Pinpoint the cell where the given text exists, returning its [X, Y] midpoint coordinate. 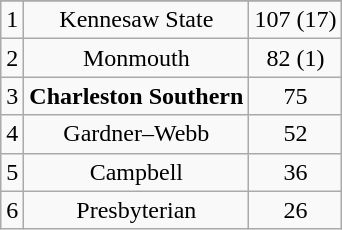
5 [12, 172]
52 [296, 134]
Kennesaw State [136, 20]
107 (17) [296, 20]
Campbell [136, 172]
36 [296, 172]
2 [12, 58]
1 [12, 20]
26 [296, 210]
Charleston Southern [136, 96]
75 [296, 96]
3 [12, 96]
Monmouth [136, 58]
6 [12, 210]
4 [12, 134]
Presbyterian [136, 210]
82 (1) [296, 58]
Gardner–Webb [136, 134]
